Locate the cell with the specified text and output its [x, y] center coordinate. 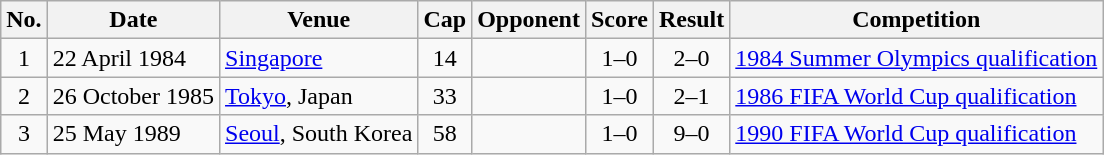
2–1 [691, 96]
Result [691, 20]
22 April 1984 [133, 58]
Score [619, 20]
Cap [445, 20]
Date [133, 20]
Opponent [529, 20]
No. [24, 20]
Singapore [319, 58]
58 [445, 134]
Competition [916, 20]
9–0 [691, 134]
25 May 1989 [133, 134]
1984 Summer Olympics qualification [916, 58]
1990 FIFA World Cup qualification [916, 134]
26 October 1985 [133, 96]
1 [24, 58]
1986 FIFA World Cup qualification [916, 96]
Tokyo, Japan [319, 96]
Seoul, South Korea [319, 134]
2 [24, 96]
3 [24, 134]
33 [445, 96]
Venue [319, 20]
14 [445, 58]
2–0 [691, 58]
